Pinpoint the cell where the given text exists, returning its (X, Y) midpoint coordinate. 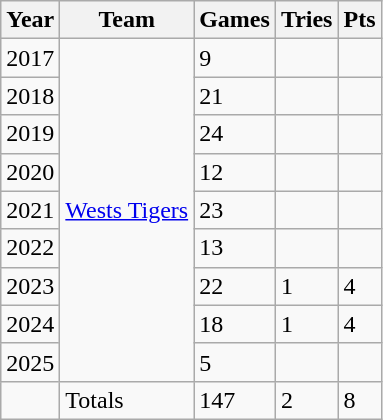
Games (235, 20)
Pts (360, 20)
2019 (30, 134)
24 (235, 134)
147 (235, 400)
Year (30, 20)
2017 (30, 58)
2023 (30, 286)
2020 (30, 172)
2025 (30, 362)
Totals (127, 400)
21 (235, 96)
23 (235, 210)
2018 (30, 96)
Wests Tigers (127, 210)
Tries (306, 20)
13 (235, 248)
9 (235, 58)
8 (360, 400)
5 (235, 362)
2021 (30, 210)
12 (235, 172)
Team (127, 20)
2024 (30, 324)
2 (306, 400)
18 (235, 324)
2022 (30, 248)
22 (235, 286)
